From the cell containing the given text, extract its center point as (x, y) coordinate. 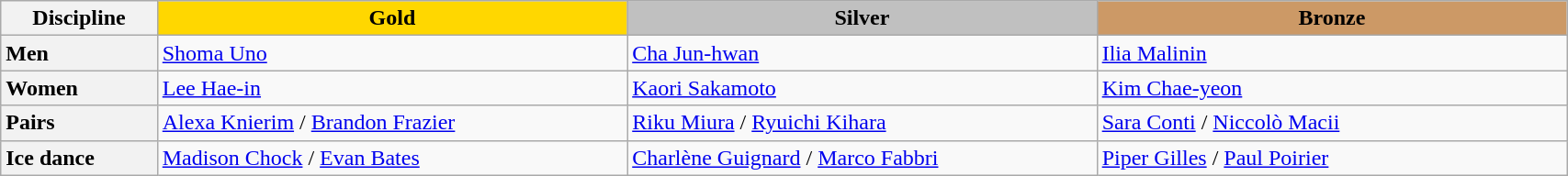
Madison Chock / Evan Bates (391, 158)
Ice dance (79, 158)
Silver (862, 18)
Pairs (79, 123)
Lee Hae-in (391, 88)
Alexa Knierim / Brandon Frazier (391, 123)
Piper Gilles / Paul Poirier (1332, 158)
Discipline (79, 18)
Shoma Uno (391, 53)
Sara Conti / Niccolò Macii (1332, 123)
Bronze (1332, 18)
Cha Jun-hwan (862, 53)
Kaori Sakamoto (862, 88)
Charlène Guignard / Marco Fabbri (862, 158)
Ilia Malinin (1332, 53)
Men (79, 53)
Kim Chae-yeon (1332, 88)
Gold (391, 18)
Riku Miura / Ryuichi Kihara (862, 123)
Women (79, 88)
